Output the (X, Y) coordinate of the center of the cell containing the given text.  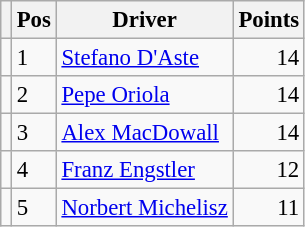
2 (34, 95)
Pos (34, 20)
Points (268, 20)
Stefano D'Aste (144, 58)
11 (268, 208)
5 (34, 208)
Franz Engstler (144, 170)
Driver (144, 20)
3 (34, 133)
12 (268, 170)
Pepe Oriola (144, 95)
Alex MacDowall (144, 133)
4 (34, 170)
Norbert Michelisz (144, 208)
1 (34, 58)
